Scan for the cell matching the given text and deliver its (X, Y) coordinate at center. 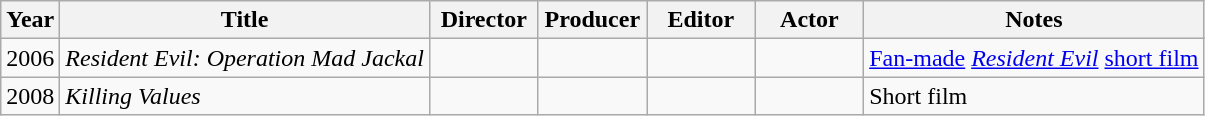
Resident Evil: Operation Mad Jackal (245, 58)
Producer (592, 20)
Title (245, 20)
Short film (1034, 96)
Editor (702, 20)
Actor (810, 20)
2006 (30, 58)
Notes (1034, 20)
Killing Values (245, 96)
2008 (30, 96)
Director (484, 20)
Year (30, 20)
Fan-made Resident Evil short film (1034, 58)
